From the cell containing the given text, extract its center point as (x, y) coordinate. 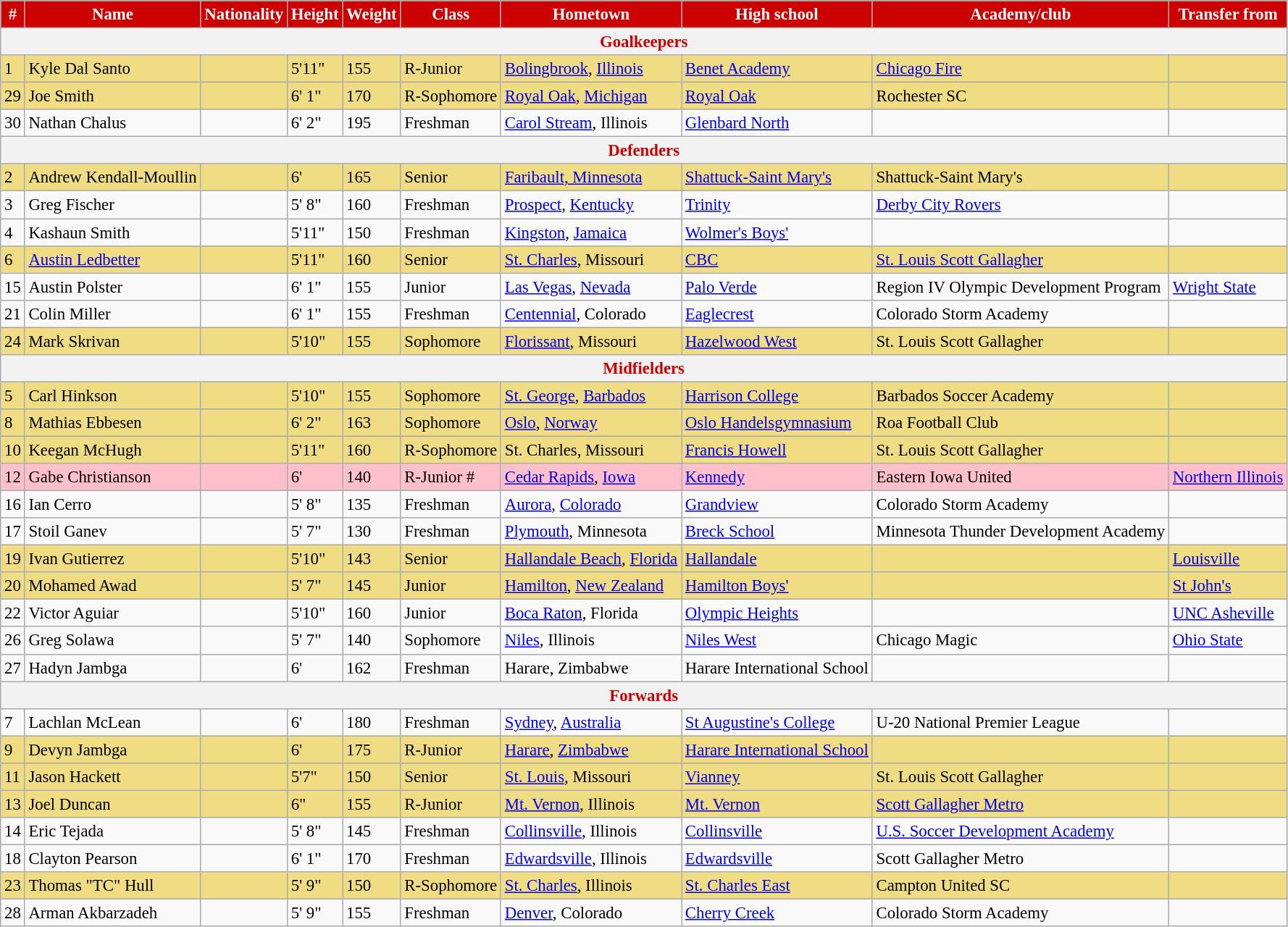
Glenbard North (777, 123)
180 (372, 722)
Roa Football Club (1020, 423)
Olympic Heights (777, 613)
135 (372, 505)
Denver, Colorado (591, 913)
Lachlan McLean (113, 722)
Minnesota Thunder Development Academy (1020, 532)
9 (13, 750)
Hadyn Jambga (113, 668)
Breck School (777, 532)
Midfielders (644, 369)
Carl Hinkson (113, 395)
Gabe Christianson (113, 477)
Benet Academy (777, 69)
Chicago Magic (1020, 641)
130 (372, 532)
Mohamed Awad (113, 586)
24 (13, 341)
Kennedy (777, 477)
Victor Aguiar (113, 613)
3 (13, 205)
St John's (1229, 586)
Grandview (777, 505)
Hamilton, New Zealand (591, 586)
21 (13, 314)
Trinity (777, 205)
Las Vegas, Nevada (591, 287)
2 (13, 177)
Hallandale (777, 559)
Mt. Vernon (777, 804)
Carol Stream, Illinois (591, 123)
Hometown (591, 14)
4 (13, 232)
Harrison College (777, 395)
Greg Fischer (113, 205)
Region IV Olympic Development Program (1020, 287)
29 (13, 96)
Jason Hackett (113, 777)
Royal Oak, Michigan (591, 96)
Chicago Fire (1020, 69)
Clayton Pearson (113, 858)
Derby City Rovers (1020, 205)
18 (13, 858)
Austin Ledbetter (113, 259)
8 (13, 423)
CBC (777, 259)
Mt. Vernon, Illinois (591, 804)
St Augustine's College (777, 722)
Kingston, Jamaica (591, 232)
Faribault, Minnesota (591, 177)
1 (13, 69)
30 (13, 123)
Niles, Illinois (591, 641)
16 (13, 505)
Mathias Ebbesen (113, 423)
Ian Cerro (113, 505)
Rochester SC (1020, 96)
Joe Smith (113, 96)
Height (314, 14)
Greg Solawa (113, 641)
17 (13, 532)
Arman Akbarzadeh (113, 913)
Bolingbrook, Illinois (591, 69)
Sydney, Australia (591, 722)
U.S. Soccer Development Academy (1020, 831)
6 (13, 259)
20 (13, 586)
Goalkeepers (644, 42)
22 (13, 613)
Devyn Jambga (113, 750)
Forwards (644, 695)
Eric Tejada (113, 831)
14 (13, 831)
St. Charles East (777, 886)
Aurora, Colorado (591, 505)
Northern Illinois (1229, 477)
Eastern Iowa United (1020, 477)
Louisville (1229, 559)
Edwardsville (777, 858)
27 (13, 668)
Stoil Ganev (113, 532)
163 (372, 423)
Oslo Handelsgymnasium (777, 423)
Nathan Chalus (113, 123)
Niles West (777, 641)
UNC Asheville (1229, 613)
St. George, Barbados (591, 395)
5'7" (314, 777)
Plymouth, Minnesota (591, 532)
11 (13, 777)
19 (13, 559)
Academy/club (1020, 14)
5 (13, 395)
Ivan Gutierrez (113, 559)
Hamilton Boys' (777, 586)
Edwardsville, Illinois (591, 858)
26 (13, 641)
R-Junior # (451, 477)
Colin Miller (113, 314)
Nationality (243, 14)
Florissant, Missouri (591, 341)
12 (13, 477)
Class (451, 14)
Campton United SC (1020, 886)
165 (372, 177)
# (13, 14)
28 (13, 913)
Collinsville (777, 831)
Wright State (1229, 287)
Thomas "TC" Hull (113, 886)
Andrew Kendall-Moullin (113, 177)
Palo Verde (777, 287)
Mark Skrivan (113, 341)
Hallandale Beach, Florida (591, 559)
Vianney (777, 777)
Francis Howell (777, 450)
Weight (372, 14)
St. Charles, Illinois (591, 886)
162 (372, 668)
Hazelwood West (777, 341)
143 (372, 559)
Kyle Dal Santo (113, 69)
Defenders (644, 151)
Joel Duncan (113, 804)
Barbados Soccer Academy (1020, 395)
Austin Polster (113, 287)
Cedar Rapids, Iowa (591, 477)
Eaglecrest (777, 314)
Collinsville, Illinois (591, 831)
Wolmer's Boys' (777, 232)
175 (372, 750)
195 (372, 123)
Royal Oak (777, 96)
Name (113, 14)
Transfer from (1229, 14)
6" (314, 804)
Boca Raton, Florida (591, 613)
Kashaun Smith (113, 232)
High school (777, 14)
Centennial, Colorado (591, 314)
Keegan McHugh (113, 450)
Ohio State (1229, 641)
Prospect, Kentucky (591, 205)
Oslo, Norway (591, 423)
7 (13, 722)
23 (13, 886)
13 (13, 804)
St. Louis, Missouri (591, 777)
Cherry Creek (777, 913)
15 (13, 287)
U-20 National Premier League (1020, 722)
10 (13, 450)
